Capture the cell that displays the provided text and extract its (x, y) central coordinate. 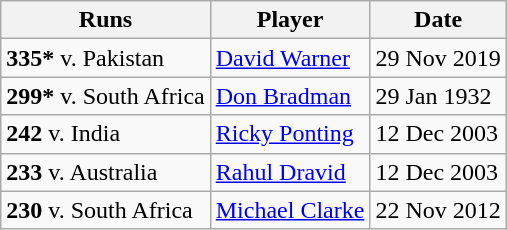
David Warner (290, 58)
Rahul Dravid (290, 172)
Date (438, 20)
29 Nov 2019 (438, 58)
22 Nov 2012 (438, 210)
335* v. Pakistan (106, 58)
299* v. South Africa (106, 96)
Player (290, 20)
29 Jan 1932 (438, 96)
Runs (106, 20)
230 v. South Africa (106, 210)
Michael Clarke (290, 210)
233 v. Australia (106, 172)
Ricky Ponting (290, 134)
Don Bradman (290, 96)
242 v. India (106, 134)
